Identify which cell holds the provided text, then report its (x, y) central coordinate. 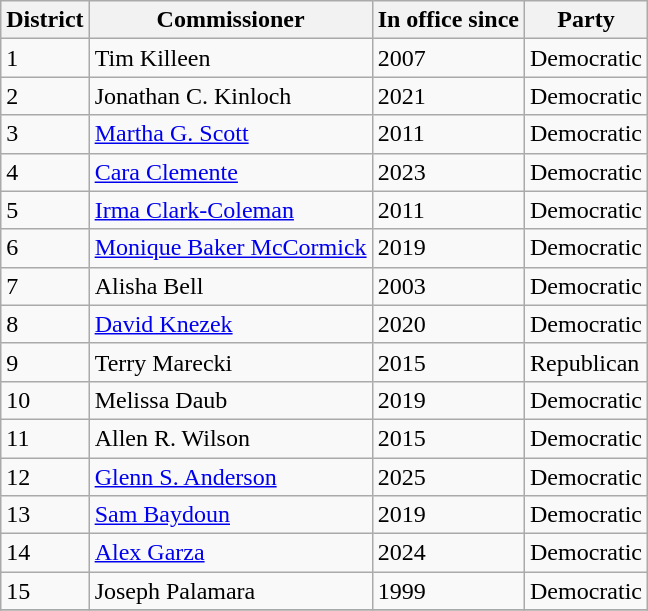
15 (45, 591)
2 (45, 96)
8 (45, 324)
9 (45, 362)
2024 (448, 553)
2007 (448, 58)
1999 (448, 591)
6 (45, 248)
Irma Clark-Coleman (230, 210)
5 (45, 210)
In office since (448, 20)
Terry Marecki (230, 362)
David Knezek (230, 324)
7 (45, 286)
Party (586, 20)
Joseph Palamara (230, 591)
11 (45, 438)
Commissioner (230, 20)
2003 (448, 286)
3 (45, 134)
2021 (448, 96)
Sam Baydoun (230, 515)
2025 (448, 477)
Jonathan C. Kinloch (230, 96)
Alex Garza (230, 553)
District (45, 20)
Allen R. Wilson (230, 438)
12 (45, 477)
Martha G. Scott (230, 134)
13 (45, 515)
Alisha Bell (230, 286)
2020 (448, 324)
Glenn S. Anderson (230, 477)
Cara Clemente (230, 172)
Republican (586, 362)
Monique Baker McCormick (230, 248)
14 (45, 553)
1 (45, 58)
Melissa Daub (230, 400)
10 (45, 400)
4 (45, 172)
Tim Killeen (230, 58)
2023 (448, 172)
